Provide the (X, Y) coordinate of the cell's center where the given text is located.  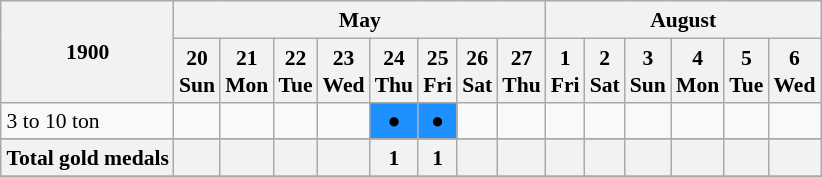
6Wed (794, 70)
1900 (87, 52)
26Sat (477, 70)
25Fri (438, 70)
27Thu (522, 70)
3 to 10 ton (87, 120)
21Mon (246, 70)
24Thu (394, 70)
5Tue (746, 70)
2Sat (605, 70)
3Sun (648, 70)
22Tue (295, 70)
20Sun (197, 70)
August (684, 20)
Total gold medals (87, 158)
May (360, 20)
4Mon (698, 70)
23Wed (344, 70)
1Fri (566, 70)
